Determine the [x, y] coordinate at the center of the cell enclosing the given text.  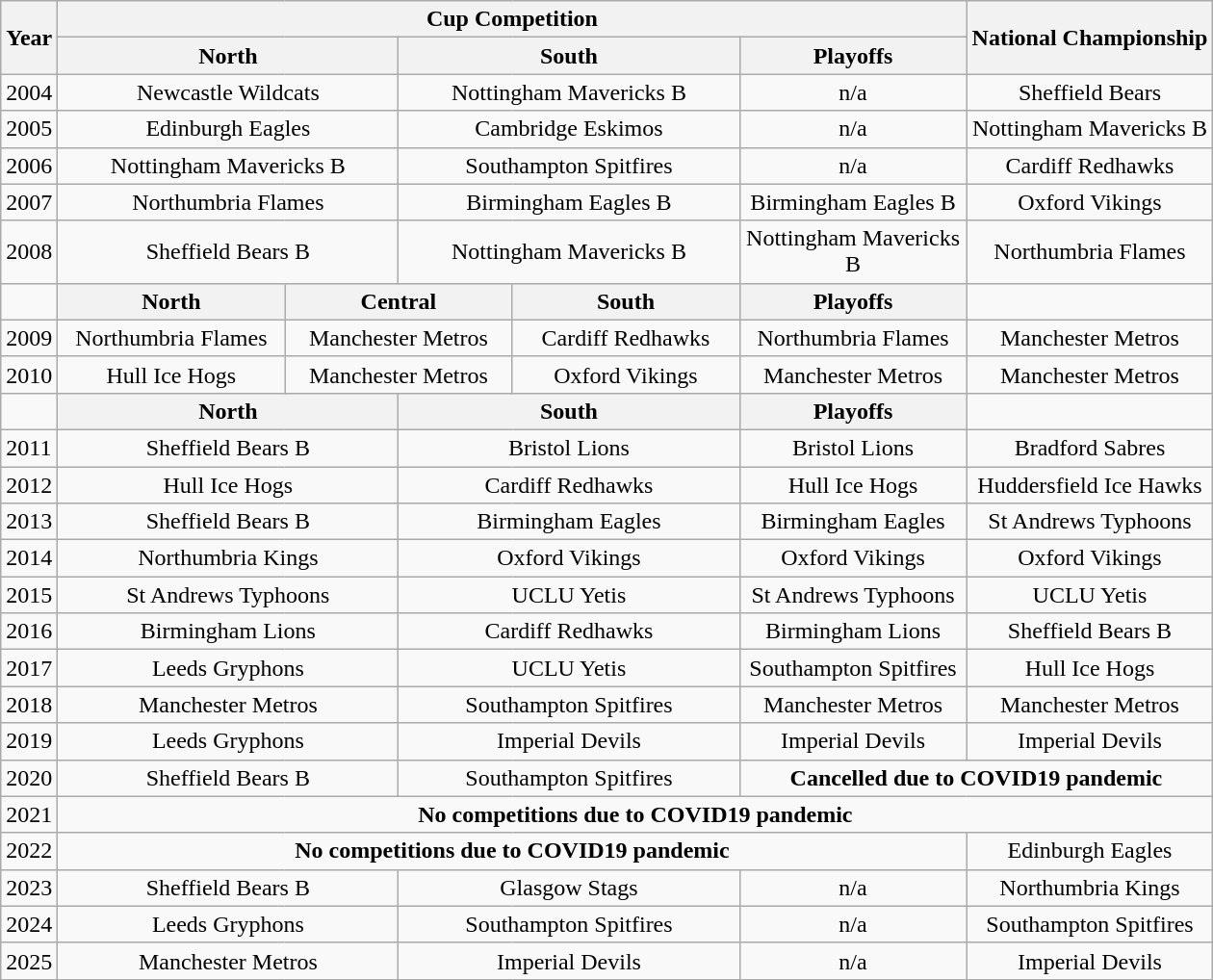
2007 [29, 202]
Glasgow Stags [569, 888]
2014 [29, 558]
2022 [29, 851]
2005 [29, 129]
2025 [29, 961]
2011 [29, 448]
2016 [29, 632]
Bradford Sabres [1090, 448]
2024 [29, 924]
2023 [29, 888]
2008 [29, 252]
2009 [29, 338]
2017 [29, 668]
2006 [29, 166]
2012 [29, 484]
2021 [29, 814]
2020 [29, 778]
Cambridge Eskimos [569, 129]
National Championship [1090, 38]
2019 [29, 741]
Newcastle Wildcats [228, 92]
2010 [29, 374]
2004 [29, 92]
2015 [29, 595]
Huddersfield Ice Hawks [1090, 484]
Year [29, 38]
Cup Competition [512, 19]
Central [399, 301]
2013 [29, 522]
Sheffield Bears [1090, 92]
Cancelled due to COVID19 pandemic [976, 778]
2018 [29, 705]
